Search for the cell housing the specified text and yield its [x, y] center coordinate. 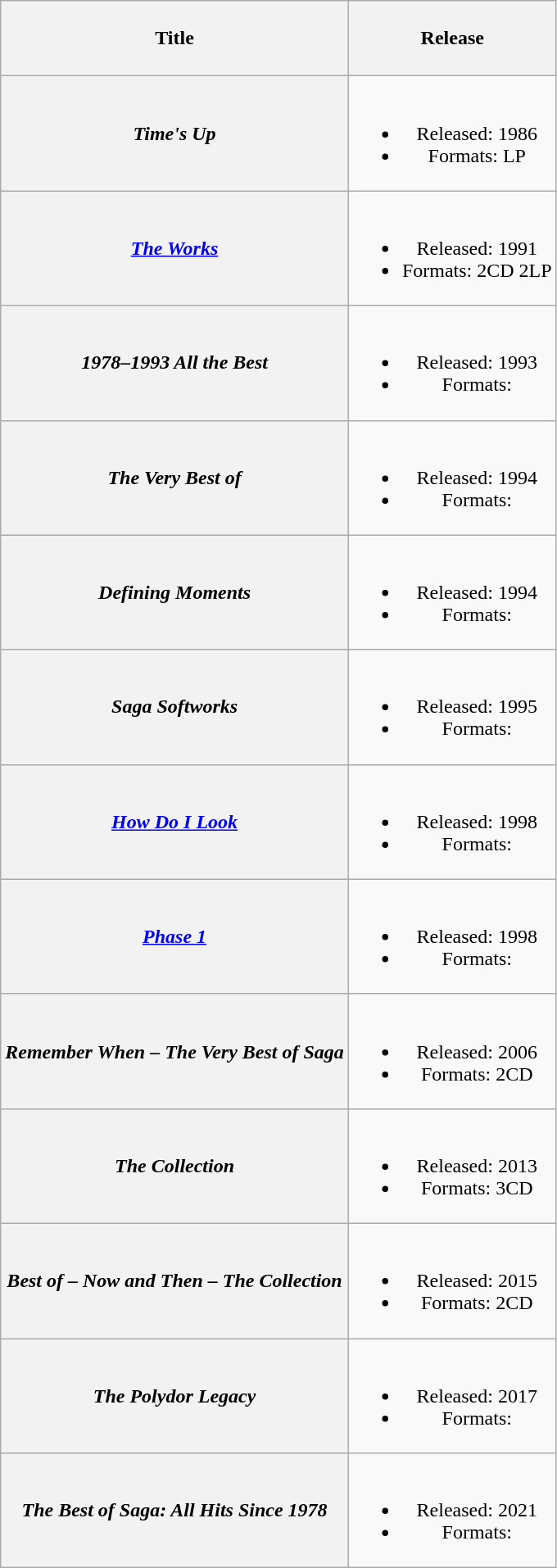
Released: 1991Formats: 2CD 2LP [452, 248]
The Best of Saga: All Hits Since 1978 [175, 1511]
Saga Softworks [175, 707]
Released: 2021Formats: [452, 1511]
The Works [175, 248]
Remember When – The Very Best of Saga [175, 1051]
Released: 1986Formats: LP [452, 134]
The Very Best of [175, 478]
Released: 2017Formats: [452, 1396]
Released: 2013Formats: 3CD [452, 1166]
Released: 2015Formats: 2CD [452, 1280]
1978–1993 All the Best [175, 363]
The Polydor Legacy [175, 1396]
Defining Moments [175, 592]
Time's Up [175, 134]
Released: 1995Formats: [452, 707]
Release [452, 39]
Title [175, 39]
Released: 2006Formats: 2CD [452, 1051]
How Do I Look [175, 822]
The Collection [175, 1166]
Released: 1993Formats: [452, 363]
Phase 1 [175, 936]
Best of – Now and Then – The Collection [175, 1280]
